Pinpoint the cell where the given text exists, returning its (X, Y) midpoint coordinate. 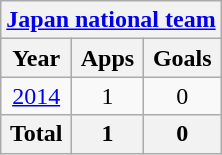
Goals (182, 58)
Apps (108, 58)
Year (36, 58)
2014 (36, 96)
Japan national team (111, 20)
Total (36, 134)
